Identify which cell holds the provided text, then report its (X, Y) central coordinate. 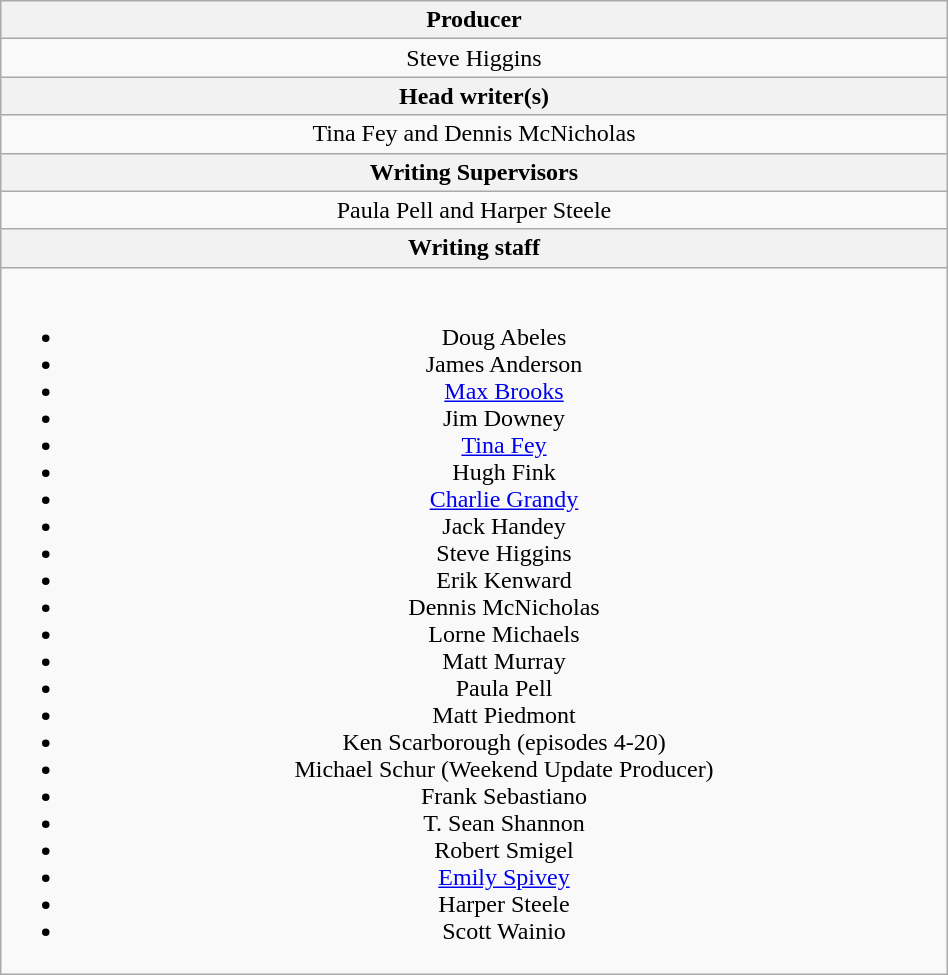
Paula Pell and Harper Steele (474, 210)
Head writer(s) (474, 96)
Producer (474, 20)
Writing staff (474, 248)
Writing Supervisors (474, 172)
Tina Fey and Dennis McNicholas (474, 134)
Steve Higgins (474, 58)
